Capture the cell that displays the provided text and extract its (x, y) central coordinate. 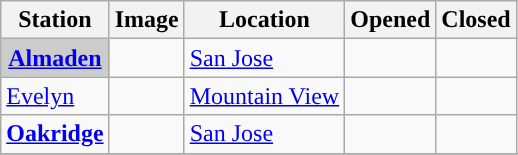
Oakridge (55, 134)
Station (55, 20)
Mountain View (264, 96)
Image (146, 20)
Almaden (55, 58)
Closed (476, 20)
Evelyn (55, 96)
Location (264, 20)
Opened (390, 20)
